From the cell containing the given text, extract its center point as (X, Y) coordinate. 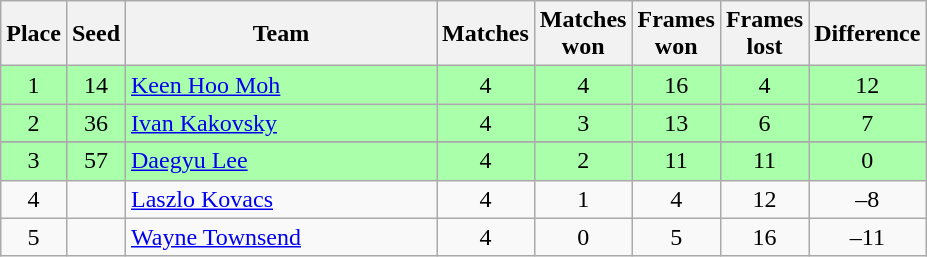
Place (34, 34)
–11 (868, 237)
13 (676, 123)
Frames won (676, 34)
–8 (868, 199)
36 (96, 123)
Team (282, 34)
Laszlo Kovacs (282, 199)
7 (868, 123)
Ivan Kakovsky (282, 123)
14 (96, 85)
Daegyu Lee (282, 161)
Matches (486, 34)
Wayne Townsend (282, 237)
Keen Hoo Moh (282, 85)
57 (96, 161)
Difference (868, 34)
6 (764, 123)
Seed (96, 34)
Frames lost (764, 34)
Matches won (583, 34)
